Scan for the cell matching the given text and deliver its (X, Y) coordinate at center. 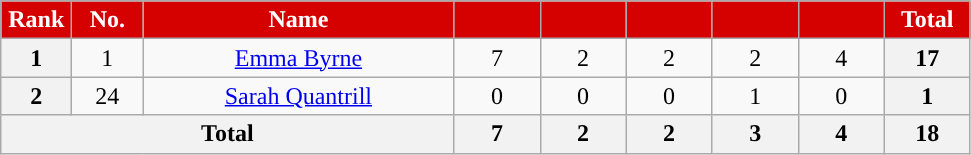
18 (927, 134)
Emma Byrne (298, 58)
No. (108, 20)
17 (927, 58)
Rank (36, 20)
Name (298, 20)
24 (108, 96)
Sarah Quantrill (298, 96)
3 (755, 134)
